Pinpoint the cell where the given text exists, returning its [x, y] midpoint coordinate. 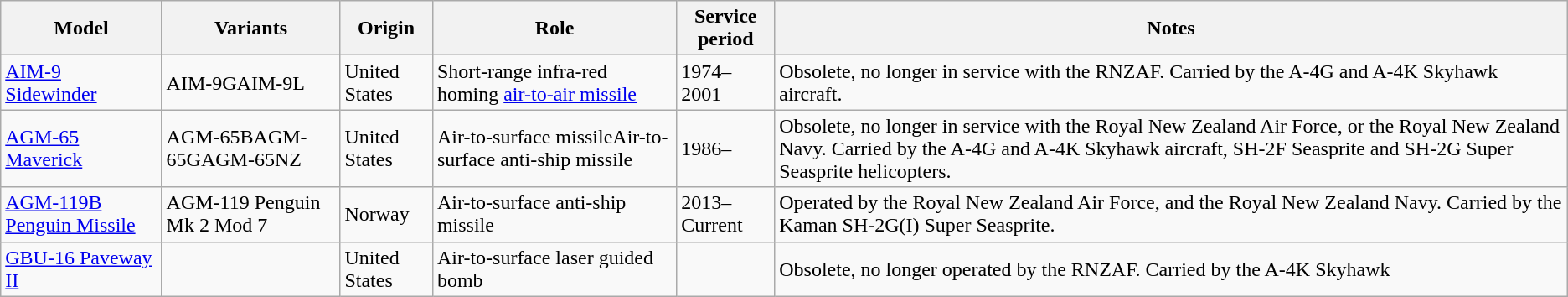
1974–2001 [725, 82]
Service period [725, 29]
Model [81, 29]
Air-to-surface missileAir-to-surface anti-ship missile [554, 148]
Variants [251, 29]
Obsolete, no longer operated by the RNZAF. Carried by the A-4K Skyhawk [1171, 268]
Obsolete, no longer in service with the RNZAF. Carried by the A-4G and A-4K Skyhawk aircraft. [1171, 82]
1986– [725, 148]
2013–Current [725, 215]
AIM-9GAIM-9L [251, 82]
Role [554, 29]
Notes [1171, 29]
Operated by the Royal New Zealand Air Force, and the Royal New Zealand Navy. Carried by the Kaman SH-2G(I) Super Seasprite. [1171, 215]
AGM-119B Penguin Missile [81, 215]
AIM-9 Sidewinder [81, 82]
AGM-65 Maverick [81, 148]
GBU-16 Paveway II [81, 268]
Air-to-surface anti-ship missile [554, 215]
Origin [386, 29]
Short-range infra-red homing air-to-air missile [554, 82]
Air-to-surface laser guided bomb [554, 268]
AGM-119 Penguin Mk 2 Mod 7 [251, 215]
AGM-65BAGM-65GAGM-65NZ [251, 148]
Norway [386, 215]
